Return the (X, Y) coordinate for the center point of the cell that contains the specified text.  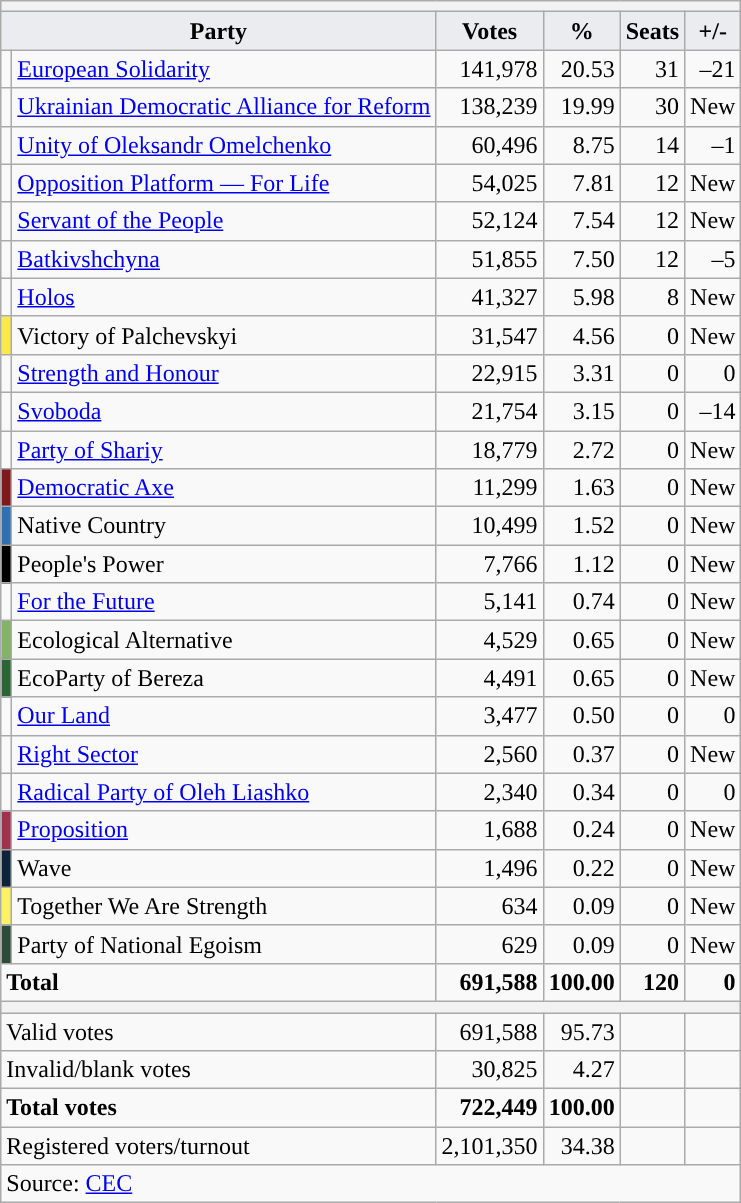
3.31 (582, 373)
34.38 (582, 1146)
3.15 (582, 411)
31 (652, 69)
Valid votes (218, 1031)
51,855 (490, 259)
+/- (713, 31)
20.53 (582, 69)
3,477 (490, 716)
Unity of Oleksandr Omelchenko (224, 145)
Opposition Platform — For Life (224, 183)
Seats (652, 31)
0.34 (582, 792)
722,449 (490, 1108)
52,124 (490, 221)
Total (218, 982)
Wave (224, 868)
54,025 (490, 183)
18,779 (490, 449)
0.22 (582, 868)
21,754 (490, 411)
634 (490, 906)
Strength and Honour (224, 373)
1.52 (582, 526)
0.37 (582, 754)
4,491 (490, 678)
629 (490, 944)
10,499 (490, 526)
Ecological Alternative (224, 640)
11,299 (490, 488)
30 (652, 107)
Party of Shariy (224, 449)
European Solidarity (224, 69)
8.75 (582, 145)
141,978 (490, 69)
EcoParty of Bereza (224, 678)
Invalid/blank votes (218, 1070)
Votes (490, 31)
Right Sector (224, 754)
% (582, 31)
0.24 (582, 830)
4.56 (582, 335)
Total votes (218, 1108)
7.54 (582, 221)
5.98 (582, 297)
Batkivshchyna (224, 259)
Registered voters/turnout (218, 1146)
22,915 (490, 373)
138,239 (490, 107)
7.50 (582, 259)
–21 (713, 69)
Democratic Axe (224, 488)
Native Country (224, 526)
0.50 (582, 716)
1,688 (490, 830)
7.81 (582, 183)
60,496 (490, 145)
2,101,350 (490, 1146)
Holos (224, 297)
95.73 (582, 1031)
2,560 (490, 754)
41,327 (490, 297)
8 (652, 297)
2,340 (490, 792)
19.99 (582, 107)
–14 (713, 411)
Servant of the People (224, 221)
7,766 (490, 564)
Svoboda (224, 411)
People's Power (224, 564)
1.63 (582, 488)
Ukrainian Democratic Alliance for Reform (224, 107)
2.72 (582, 449)
120 (652, 982)
4,529 (490, 640)
0.74 (582, 602)
–5 (713, 259)
–1 (713, 145)
1.12 (582, 564)
5,141 (490, 602)
Radical Party of Oleh Liashko (224, 792)
Victory of Palchevskyi (224, 335)
14 (652, 145)
31,547 (490, 335)
Party of National Egoism (224, 944)
Proposition (224, 830)
Party (218, 31)
4.27 (582, 1070)
Together We Are Strength (224, 906)
For the Future (224, 602)
1,496 (490, 868)
Our Land (224, 716)
30,825 (490, 1070)
Source: CEC (371, 1184)
